Output the (x, y) coordinate of the center of the cell containing the given text.  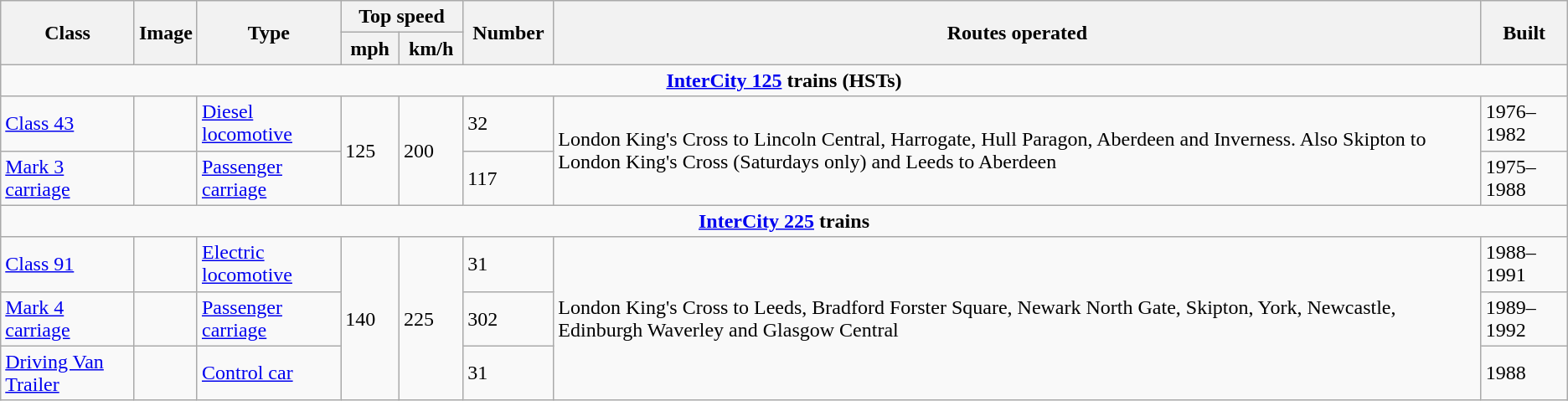
1988–1991 (1524, 265)
Top speed (402, 17)
Type (268, 33)
Control car (268, 373)
1988 (1524, 373)
Mark 3 carriage (68, 177)
140 (370, 318)
Image (166, 33)
1975–1988 (1524, 177)
Class 43 (68, 124)
Driving Van Trailer (68, 373)
Mark 4 carriage (68, 318)
302 (508, 318)
Number (508, 33)
km/h (431, 49)
117 (508, 177)
Built (1524, 33)
32 (508, 124)
Class 91 (68, 265)
1989–1992 (1524, 318)
London King's Cross to Leeds, Bradford Forster Square, Newark North Gate, Skipton, York, Newcastle, Edinburgh Waverley and Glasgow Central (1017, 318)
200 (431, 151)
1976–1982 (1524, 124)
Class (68, 33)
225 (431, 318)
Diesel locomotive (268, 124)
Routes operated (1017, 33)
InterCity 125 trains (HSTs) (784, 80)
mph (370, 49)
InterCity 225 trains (784, 221)
125 (370, 151)
Electric locomotive (268, 265)
